From the cell containing the given text, extract its center point as (X, Y) coordinate. 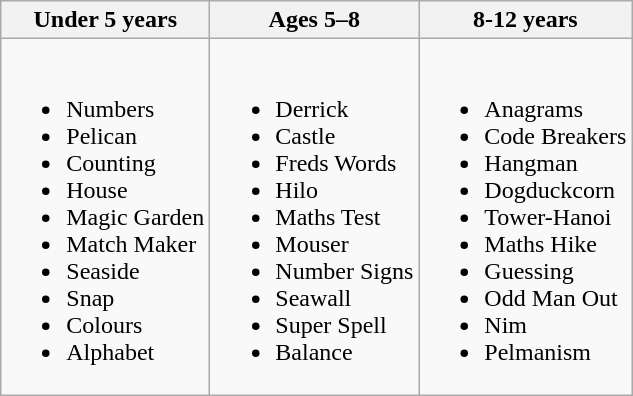
Ages 5–8 (314, 20)
Under 5 years (106, 20)
NumbersPelicanCountingHouseMagic GardenMatch MakerSeasideSnapColoursAlphabet (106, 217)
8-12 years (526, 20)
AnagramsCode BreakersHangmanDogduckcornTower-HanoiMaths HikeGuessingOdd Man OutNimPelmanism (526, 217)
DerrickCastleFreds WordsHiloMaths TestMouserNumber SignsSeawallSuper SpellBalance (314, 217)
